Search for the cell housing the specified text and yield its [X, Y] center coordinate. 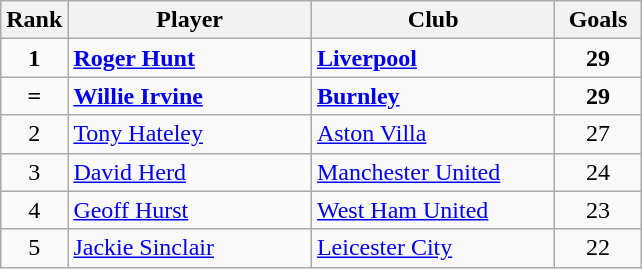
Club [433, 20]
Player [190, 20]
27 [598, 134]
Liverpool [433, 58]
Geoff Hurst [190, 210]
West Ham United [433, 210]
2 [34, 134]
Tony Hateley [190, 134]
Roger Hunt [190, 58]
Leicester City [433, 248]
Aston Villa [433, 134]
24 [598, 172]
= [34, 96]
1 [34, 58]
David Herd [190, 172]
Rank [34, 20]
Goals [598, 20]
5 [34, 248]
22 [598, 248]
23 [598, 210]
3 [34, 172]
Willie Irvine [190, 96]
Jackie Sinclair [190, 248]
Burnley [433, 96]
Manchester United [433, 172]
4 [34, 210]
